For the text-containing cell, return its midpoint in [X, Y] coordinate format. 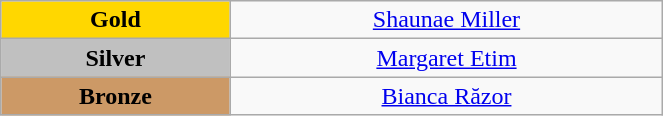
Gold [116, 20]
Shaunae Miller [446, 20]
Bronze [116, 96]
Margaret Etim [446, 58]
Bianca Răzor [446, 96]
Silver [116, 58]
